Determine the [x, y] coordinate at the center of the cell enclosing the given text.  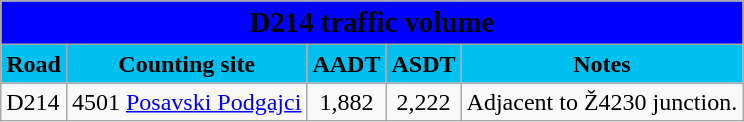
Adjacent to Ž4230 junction. [602, 102]
1,882 [346, 102]
2,222 [424, 102]
D214 [34, 102]
D214 traffic volume [372, 23]
Notes [602, 64]
4501 Posavski Podgajci [186, 102]
ASDT [424, 64]
Road [34, 64]
AADT [346, 64]
Counting site [186, 64]
